Output the [x, y] coordinate of the center of the cell containing the given text.  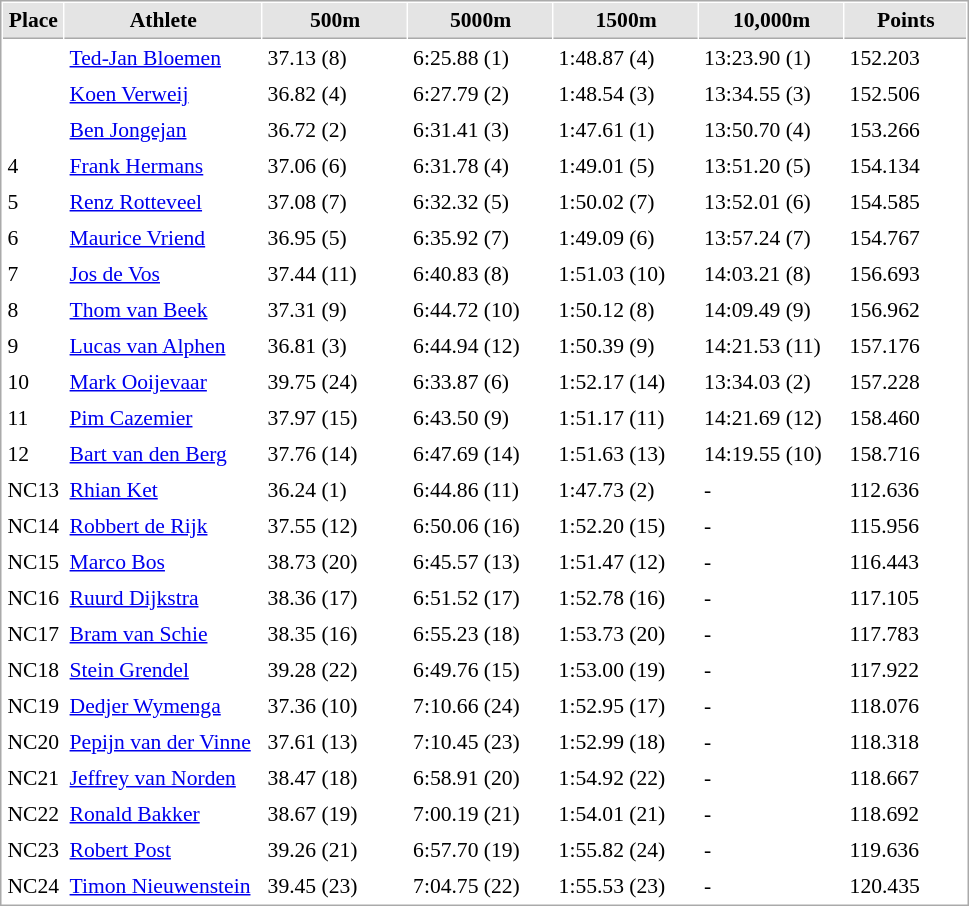
Ronald Bakker [163, 813]
Jos de Vos [163, 273]
7 [34, 273]
1:50.12 (8) [626, 309]
6:31.78 (4) [481, 165]
1500m [626, 21]
7:10.45 (23) [481, 741]
Ruurd Dijkstra [163, 597]
6:45.57 (13) [481, 561]
Robbert de Rijk [163, 525]
157.176 [906, 345]
5 [34, 201]
Bram van Schie [163, 633]
1:48.54 (3) [626, 93]
Maurice Vriend [163, 237]
14:03.21 (8) [772, 273]
6:44.94 (12) [481, 345]
Bart van den Berg [163, 453]
Stein Grendel [163, 669]
Frank Hermans [163, 165]
1:51.63 (13) [626, 453]
1:52.17 (14) [626, 381]
154.134 [906, 165]
36.81 (3) [335, 345]
NC15 [34, 561]
37.13 (8) [335, 57]
6 [34, 237]
14:19.55 (10) [772, 453]
NC24 [34, 885]
13:50.70 (4) [772, 129]
6:57.70 (19) [481, 849]
Pim Cazemier [163, 417]
1:50.02 (7) [626, 201]
5000m [481, 21]
NC22 [34, 813]
7:10.66 (24) [481, 705]
13:34.55 (3) [772, 93]
117.922 [906, 669]
39.28 (22) [335, 669]
6:51.52 (17) [481, 597]
37.61 (13) [335, 741]
6:55.23 (18) [481, 633]
NC14 [34, 525]
6:25.88 (1) [481, 57]
39.75 (24) [335, 381]
Place [34, 21]
36.95 (5) [335, 237]
153.266 [906, 129]
38.47 (18) [335, 777]
156.693 [906, 273]
38.36 (17) [335, 597]
6:27.79 (2) [481, 93]
NC23 [34, 849]
Points [906, 21]
39.26 (21) [335, 849]
Lucas van Alphen [163, 345]
118.692 [906, 813]
NC18 [34, 669]
1:49.09 (6) [626, 237]
13:51.20 (5) [772, 165]
38.67 (19) [335, 813]
Mark Ooijevaar [163, 381]
1:53.00 (19) [626, 669]
6:47.69 (14) [481, 453]
6:44.72 (10) [481, 309]
4 [34, 165]
NC19 [34, 705]
10 [34, 381]
8 [34, 309]
118.667 [906, 777]
13:52.01 (6) [772, 201]
Koen Verweij [163, 93]
14:21.69 (12) [772, 417]
39.45 (23) [335, 885]
Athlete [163, 21]
Marco Bos [163, 561]
14:21.53 (11) [772, 345]
7:04.75 (22) [481, 885]
NC16 [34, 597]
Ben Jongejan [163, 129]
1:52.20 (15) [626, 525]
11 [34, 417]
1:49.01 (5) [626, 165]
36.24 (1) [335, 489]
1:47.61 (1) [626, 129]
6:35.92 (7) [481, 237]
NC21 [34, 777]
6:33.87 (6) [481, 381]
37.06 (6) [335, 165]
38.73 (20) [335, 561]
37.55 (12) [335, 525]
9 [34, 345]
13:23.90 (1) [772, 57]
1:51.03 (10) [626, 273]
1:55.82 (24) [626, 849]
36.72 (2) [335, 129]
1:53.73 (20) [626, 633]
1:55.53 (23) [626, 885]
116.443 [906, 561]
37.08 (7) [335, 201]
117.783 [906, 633]
158.460 [906, 417]
1:48.87 (4) [626, 57]
1:54.92 (22) [626, 777]
Rhian Ket [163, 489]
119.636 [906, 849]
157.228 [906, 381]
37.36 (10) [335, 705]
37.76 (14) [335, 453]
NC20 [34, 741]
7:00.19 (21) [481, 813]
37.44 (11) [335, 273]
6:32.32 (5) [481, 201]
6:44.86 (11) [481, 489]
154.767 [906, 237]
112.636 [906, 489]
10,000m [772, 21]
500m [335, 21]
158.716 [906, 453]
115.956 [906, 525]
1:52.95 (17) [626, 705]
118.318 [906, 741]
38.35 (16) [335, 633]
6:49.76 (15) [481, 669]
152.506 [906, 93]
118.076 [906, 705]
Dedjer Wymenga [163, 705]
37.31 (9) [335, 309]
14:09.49 (9) [772, 309]
154.585 [906, 201]
Robert Post [163, 849]
NC17 [34, 633]
1:47.73 (2) [626, 489]
1:51.17 (11) [626, 417]
13:34.03 (2) [772, 381]
1:50.39 (9) [626, 345]
6:31.41 (3) [481, 129]
6:50.06 (16) [481, 525]
13:57.24 (7) [772, 237]
1:52.99 (18) [626, 741]
Renz Rotteveel [163, 201]
117.105 [906, 597]
6:43.50 (9) [481, 417]
Thom van Beek [163, 309]
1:52.78 (16) [626, 597]
Jeffrey van Norden [163, 777]
6:40.83 (8) [481, 273]
1:51.47 (12) [626, 561]
12 [34, 453]
6:58.91 (20) [481, 777]
152.203 [906, 57]
37.97 (15) [335, 417]
Ted-Jan Bloemen [163, 57]
1:54.01 (21) [626, 813]
Timon Nieuwenstein [163, 885]
Pepijn van der Vinne [163, 741]
120.435 [906, 885]
36.82 (4) [335, 93]
NC13 [34, 489]
156.962 [906, 309]
